Return the [x, y] coordinate for the center point of the cell that contains the specified text.  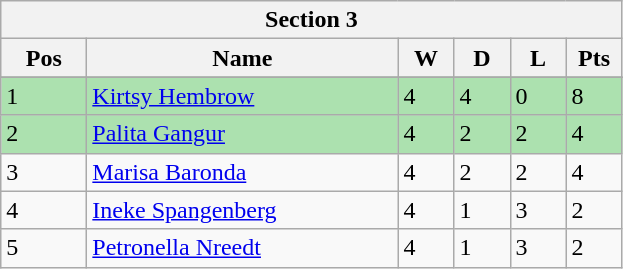
Kirtsy Hembrow [242, 96]
Petronella Nreedt [242, 248]
Ineke Spangenberg [242, 210]
8 [594, 96]
L [538, 58]
Pos [44, 58]
5 [44, 248]
W [426, 58]
Palita Gangur [242, 134]
Pts [594, 58]
Name [242, 58]
Marisa Baronda [242, 172]
Section 3 [312, 20]
0 [538, 96]
D [482, 58]
